Find where the given text appears and provide that cell's center as (X, Y) coordinate. 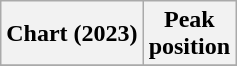
Chart (2023) (72, 34)
Peakposition (189, 34)
